Search for the cell housing the specified text and yield its (x, y) center coordinate. 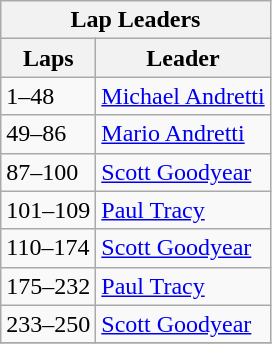
Leader (183, 58)
233–250 (48, 324)
Lap Leaders (136, 20)
Mario Andretti (183, 134)
49–86 (48, 134)
Michael Andretti (183, 96)
1–48 (48, 96)
110–174 (48, 248)
87–100 (48, 172)
101–109 (48, 210)
175–232 (48, 286)
Laps (48, 58)
